From the cell containing the given text, extract its center point as [x, y] coordinate. 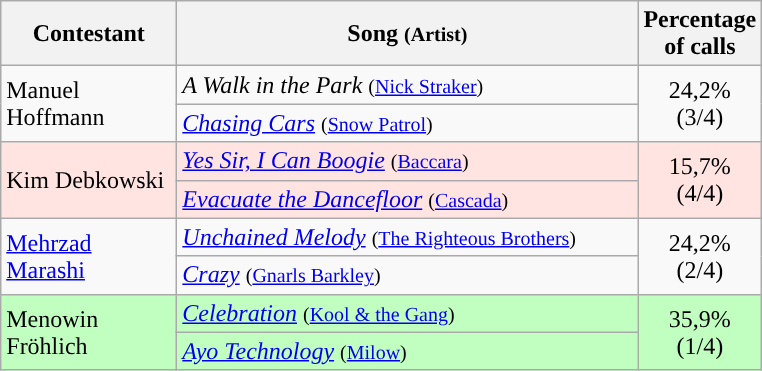
24,2% (2/4) [700, 256]
Celebration (Kool & the Gang) [408, 313]
A Walk in the Park (Nick Straker) [408, 85]
Menowin Fröhlich [89, 332]
Yes Sir, I Can Boogie (Baccara) [408, 161]
Evacuate the Dancefloor (Cascada) [408, 199]
Song (Artist) [408, 34]
Mehrzad Marashi [89, 256]
15,7% (4/4) [700, 180]
Chasing Cars (Snow Patrol) [408, 123]
Crazy (Gnarls Barkley) [408, 275]
Ayo Technology (Milow) [408, 351]
Kim Debkowski [89, 180]
Contestant [89, 34]
Percentage of calls [700, 34]
Unchained Melody (The Righteous Brothers) [408, 237]
24,2% (3/4) [700, 104]
Manuel Hoffmann [89, 104]
35,9% (1/4) [700, 332]
